Provide the [x, y] coordinate of the cell's center where the given text is located.  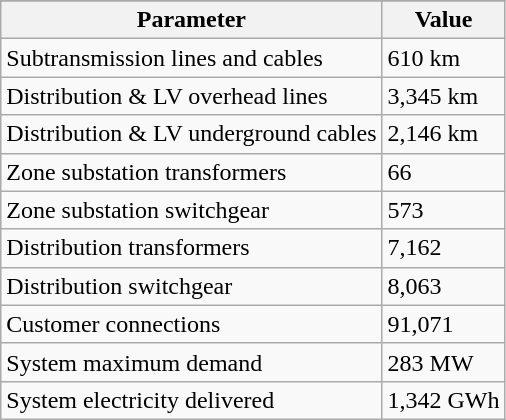
Distribution & LV overhead lines [192, 96]
Parameter [192, 20]
3,345 km [444, 96]
91,071 [444, 324]
573 [444, 210]
Customer connections [192, 324]
2,146 km [444, 134]
System maximum demand [192, 362]
Value [444, 20]
8,063 [444, 286]
Subtransmission lines and cables [192, 58]
66 [444, 172]
1,342 GWh [444, 400]
283 MW [444, 362]
Zone substation transformers [192, 172]
System electricity delivered [192, 400]
7,162 [444, 248]
Distribution transformers [192, 248]
Distribution & LV underground cables [192, 134]
Distribution switchgear [192, 286]
610 km [444, 58]
Zone substation switchgear [192, 210]
